Detect which cell encompasses the target text, then output its [x, y] center coordinate. 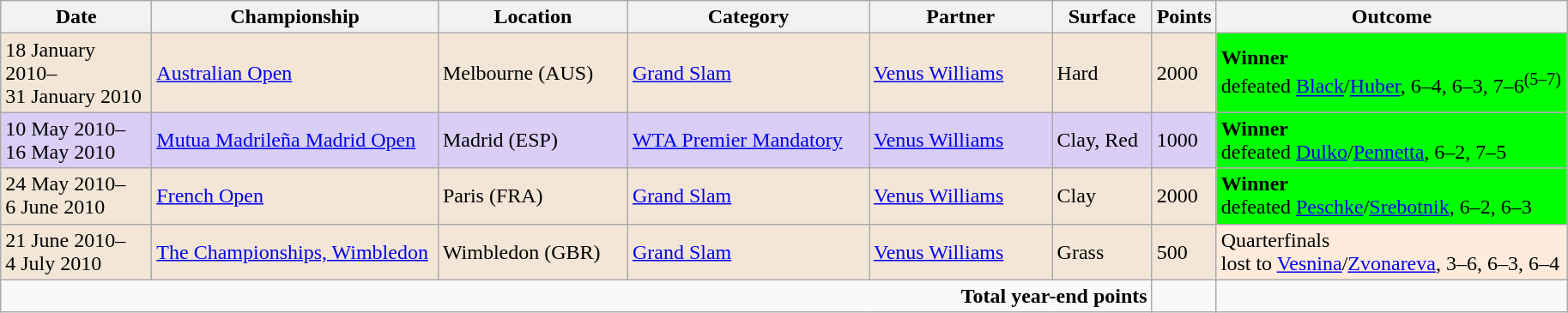
Clay [1102, 196]
Category [748, 17]
Winner defeated Black/Huber, 6–4, 6–3, 7–6(5–7) [1392, 73]
10 May 2010–16 May 2010 [76, 141]
Paris (FRA) [532, 196]
Australian Open [295, 73]
Hard [1102, 73]
French Open [295, 196]
Quarterfinals lost to Vesnina/Zvonareva, 3–6, 6–3, 6–4 [1392, 252]
Grass [1102, 252]
Total year-end points [577, 296]
21 June 2010–4 July 2010 [76, 252]
The Championships, Wimbledon [295, 252]
Championship [295, 17]
24 May 2010–6 June 2010 [76, 196]
Points [1184, 17]
500 [1184, 252]
Wimbledon (GBR) [532, 252]
Melbourne (AUS) [532, 73]
Date [76, 17]
1000 [1184, 141]
Mutua Madrileña Madrid Open [295, 141]
WTA Premier Mandatory [748, 141]
Madrid (ESP) [532, 141]
Outcome [1392, 17]
Surface [1102, 17]
Location [532, 17]
Winner defeated Peschke/Srebotnik, 6–2, 6–3 [1392, 196]
18 January 2010–31 January 2010 [76, 73]
Winner defeated Dulko/Pennetta, 6–2, 7–5 [1392, 141]
Clay, Red [1102, 141]
Partner [960, 17]
